For the text-containing cell, return its midpoint in (x, y) coordinate format. 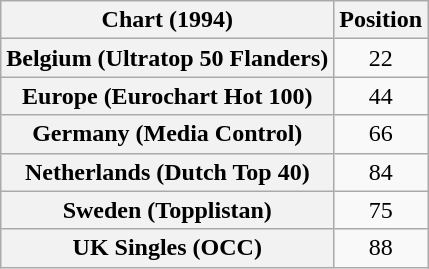
UK Singles (OCC) (168, 248)
Netherlands (Dutch Top 40) (168, 172)
Position (381, 20)
Chart (1994) (168, 20)
Europe (Eurochart Hot 100) (168, 96)
Sweden (Topplistan) (168, 210)
44 (381, 96)
84 (381, 172)
Germany (Media Control) (168, 134)
75 (381, 210)
22 (381, 58)
66 (381, 134)
88 (381, 248)
Belgium (Ultratop 50 Flanders) (168, 58)
